Locate the cell with the specified text and output its [X, Y] center coordinate. 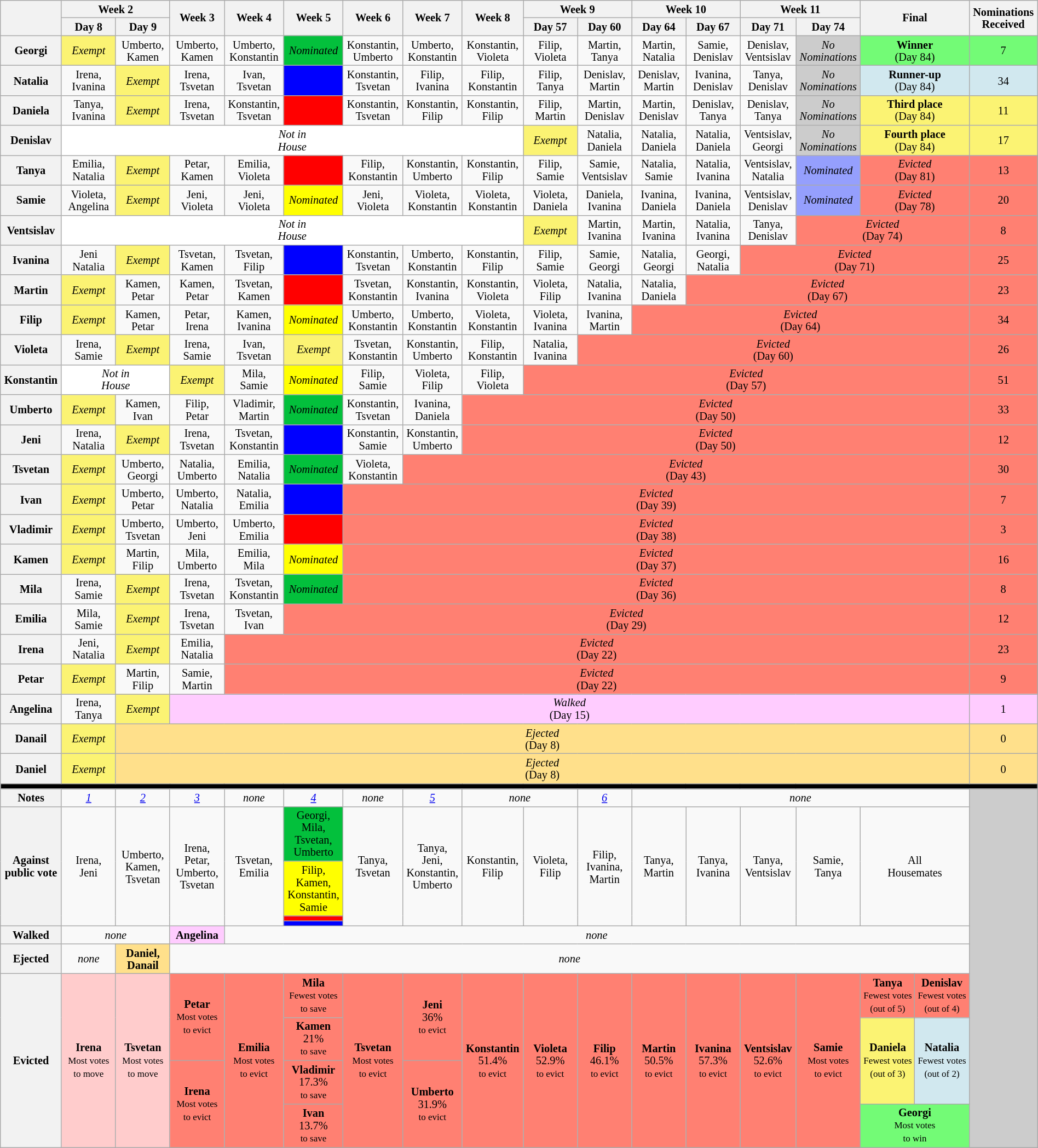
Week 9 [578, 9]
Jeni,Natalia [89, 649]
Umberto,Kamen,Tsvetan [142, 866]
Filip,Ivanina,Martin [604, 866]
Evicted(Day 37) [656, 559]
Evicted(Day 36) [656, 589]
2 [142, 798]
Samie,Tanya [828, 866]
Irena,Jeni [89, 866]
JeniNatalia [89, 259]
Notes [31, 798]
Umberto [31, 409]
PetarMost votesto evict [197, 1017]
Day 71 [768, 26]
Samie,Ventsislav [604, 170]
DanielaFewest votes(out of 3) [888, 1060]
Day 64 [659, 26]
Evicted [31, 1060]
Walked [31, 935]
Evicted(Day 43) [685, 470]
Evicted(Day 74) [883, 230]
Week 11 [800, 9]
Kamen,Ivan [142, 409]
Daniel,Danail [142, 959]
Konstantin [31, 380]
51 [1003, 380]
Vladimir17.3%to save [313, 1082]
Week 7 [432, 18]
Walked(Day 15) [569, 708]
Filip [31, 320]
IrenaMost votesto evict [197, 1104]
Ivan13.7%to save [313, 1126]
Week 8 [493, 18]
Filip,Ivanina [432, 80]
Daniel [31, 769]
Evicted(Day 57) [747, 380]
Violeta [31, 349]
NominationsReceived [1003, 18]
Ivanina57.3%to evict [713, 1060]
Emilia,Violeta [254, 170]
4 [313, 798]
Samie [31, 200]
Fourth place(Day 84) [915, 140]
Week 6 [373, 18]
Tanya,Tsvetan [373, 866]
Natalia,Umberto [197, 470]
Konstantin,Samie [373, 439]
Evicted(Day 38) [656, 529]
Violeta,Angelina [89, 200]
Petar,Irena [197, 320]
Samie,Martin [197, 679]
Kamen [31, 559]
Tsvetan,Emilia [254, 866]
Evicted(Day 29) [626, 619]
Konstantin,Ivanina [432, 290]
Martin [31, 290]
Jeni36%to evict [432, 1017]
20 [1003, 200]
Umberto31.9%to evict [432, 1104]
IrenaMost votesto move [89, 1060]
Daniela [31, 111]
Irena,Petar,Umberto,Tsvetan [197, 866]
Ivanina [31, 259]
Week 4 [254, 18]
Ventsislav,Natalia [768, 170]
Week 10 [686, 9]
Georgi,Mila,Tsvetan,Umberto [313, 834]
Day 60 [604, 26]
Tanya,Jeni,Konstantin,Umberto [432, 866]
NataliaFewest votes(out of 2) [942, 1060]
Vladimir [31, 529]
Georgi [31, 50]
Petar [31, 679]
Evicted(Day 67) [828, 290]
Day 67 [713, 26]
Ivanina,Denislav [713, 80]
Evicted(Day 81) [915, 170]
Kamen,Ivanina [254, 320]
Umberto,Tsvetan [142, 529]
6 [604, 798]
Natalia,Emilia [254, 499]
Martin,Tanya [604, 50]
Vladimir,Martin [254, 409]
Evicted(Day 39) [656, 499]
EmiliaMost votesto evict [254, 1060]
5 [432, 798]
Evicted(Day 64) [800, 320]
9 [1003, 679]
Violeta,Ivanina [551, 320]
TsvetanMost votesto evict [373, 1060]
Georgi,Natalia [713, 259]
Irena,Tanya [89, 708]
Ivan [31, 499]
Mila,Umberto [197, 559]
17 [1003, 140]
Daniela,Ivanina [604, 200]
Day 74 [828, 26]
Jeni [31, 439]
Kamen21%to save [313, 1039]
Denislav,Ventsislav [768, 50]
Tsvetan [31, 470]
Samie,Denislav [713, 50]
Natalia,Samie [659, 170]
Runner-up(Day 84) [915, 80]
Irena [31, 649]
Petar,Kamen [197, 170]
Day 9 [142, 26]
30 [1003, 470]
25 [1003, 259]
Final [915, 18]
Evicted(Day 60) [773, 349]
MilaFewest votesto save [313, 995]
Irena,Ivanina [89, 80]
Tanya,Martin [659, 866]
Ivanina,Martin [604, 320]
Filip,Petar [197, 409]
Emilia [31, 619]
Week 5 [313, 18]
Tsvetan,Filip [254, 259]
SamieMost votesto evict [828, 1060]
Violeta,Daniela [551, 200]
Denislav [31, 140]
Ventsislav,Georgi [768, 140]
Ventsislav,Denislav [768, 200]
26 [1003, 349]
Winner(Day 84) [915, 50]
TsvetanMost votesto move [142, 1060]
Violeta52.9%to evict [551, 1060]
13 [1003, 170]
Evicted(Day 71) [855, 259]
AllHousemates [915, 866]
33 [1003, 409]
Filip,Martin [551, 111]
Martin,Natalia [659, 50]
Day 8 [89, 26]
Danail [31, 739]
Umberto,Georgi [142, 470]
Emilia,Mila [254, 559]
Week 2 [116, 9]
Umberto,Petar [142, 499]
Natalia,Georgi [659, 259]
Filip,Kamen,Konstantin,Samie [313, 889]
Evicted(Day 78) [915, 200]
Filip46.1%to evict [604, 1060]
Third place(Day 84) [915, 111]
GeorgiMost votesto win [915, 1126]
Mila [31, 589]
11 [1003, 111]
DenislavFewest votes(out of 4) [942, 995]
Tsvetan,Ivan [254, 619]
Ventsislav52.6%to evict [768, 1060]
Irena,Natalia [89, 439]
Ejected [31, 959]
Umberto,Emilia [254, 529]
Umberto,Jeni [197, 529]
Ventsislav [31, 230]
Filip,Tanya [551, 80]
Tanya [31, 170]
Week 3 [197, 18]
16 [1003, 559]
Konstantin51.4%to evict [493, 1060]
Umberto,Natalia [197, 499]
Martin50.5%to evict [659, 1060]
Natalia [31, 80]
Againstpublic vote [31, 866]
Samie,Georgi [604, 259]
Day 57 [551, 26]
TanyaFewest votes(out of 5) [888, 995]
Tanya,Ventsislav [768, 866]
